Find where the given text appears and provide that cell's center as [x, y] coordinate. 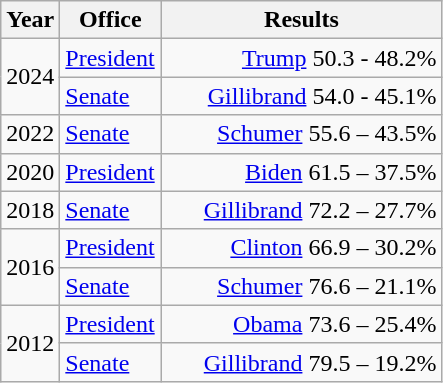
2012 [30, 343]
Gillibrand 79.5 – 19.2% [302, 362]
Clinton 66.9 – 30.2% [302, 248]
Obama 73.6 – 25.4% [302, 324]
Gillibrand 72.2 – 27.7% [302, 210]
Gillibrand 54.0 - 45.1% [302, 96]
Schumer 55.6 – 43.5% [302, 134]
Trump 50.3 - 48.2% [302, 58]
2016 [30, 267]
Biden 61.5 – 37.5% [302, 172]
2024 [30, 77]
2022 [30, 134]
Schumer 76.6 – 21.1% [302, 286]
Results [302, 20]
Office [110, 20]
2018 [30, 210]
Year [30, 20]
2020 [30, 172]
